Return the [x, y] coordinate for the center point of the cell that contains the specified text.  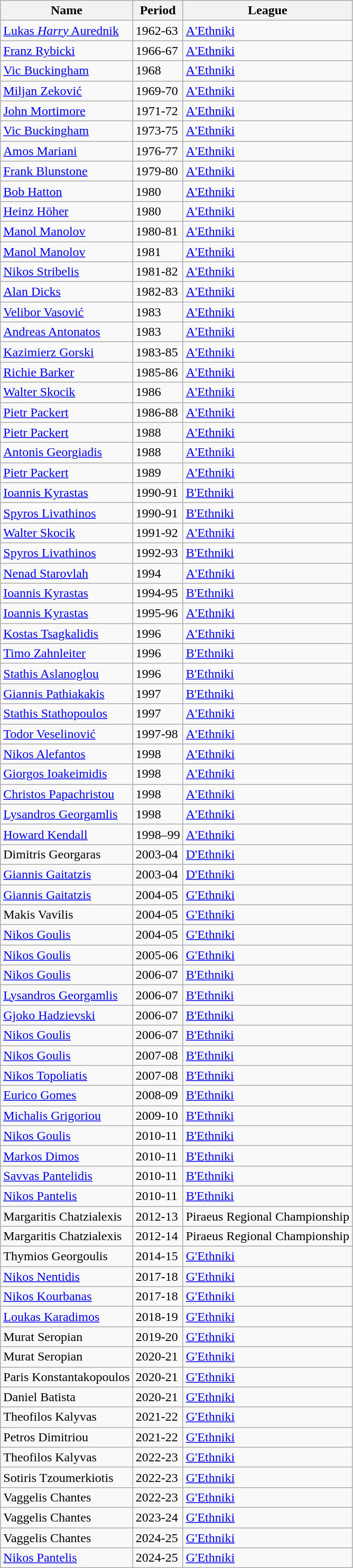
Antonis Georgiadis [67, 452]
Michalis Grigoriou [67, 1116]
Dimitris Georgaras [67, 854]
Nikos Nentidis [67, 1277]
1997-98 [157, 734]
Franz Rybicki [67, 51]
Todor Veselinović [67, 734]
1992-93 [157, 553]
1979-80 [157, 171]
Sotiris Tzoumerkiotis [67, 1477]
Heinz Höher [67, 211]
1969-70 [157, 91]
Kazimierz Gorski [67, 352]
Frank Blunstone [67, 171]
1980-81 [157, 231]
Howard Kendall [67, 834]
2014-15 [157, 1257]
1995-96 [157, 613]
1982-83 [157, 292]
1991-92 [157, 533]
Nikos Topoliatis [67, 1075]
Nikos Stribelis [67, 272]
Velibor Vasović [67, 312]
Gjoko Hadzievski [67, 1015]
1989 [157, 473]
1986 [157, 392]
Stathis Stathopoulos [67, 714]
1962-63 [157, 31]
1971-72 [157, 111]
Giannis Pathiakakis [67, 694]
1981-82 [157, 272]
Savvas Pantelidis [67, 1176]
Christos Papachristou [67, 794]
Period [157, 11]
Loukas Karadimos [67, 1317]
2012-13 [157, 1216]
Nenad Starovlah [67, 573]
2019-20 [157, 1337]
Nikos Alefantos [67, 754]
Thymios Georgoulis [67, 1257]
2023-24 [157, 1517]
1981 [157, 252]
Nikos Kourbanas [67, 1297]
2005-06 [157, 955]
Richie Barker [67, 372]
Daniel Batista [67, 1397]
1973-75 [157, 131]
2018-19 [157, 1317]
Bob Hatton [67, 191]
League [267, 11]
Eurico Gomes [67, 1095]
1976-77 [157, 151]
1994-95 [157, 593]
1966-67 [157, 51]
John Mortimore [67, 111]
2008-09 [157, 1095]
Timo Zahnleiter [67, 654]
1986-88 [157, 412]
Markos Dimos [67, 1156]
Alan Dicks [67, 292]
Andreas Antonatos [67, 332]
Paris Konstantakopoulos [67, 1377]
Amos Mariani [67, 151]
Makis Vavilis [67, 915]
Miljan Zeković [67, 91]
2009-10 [157, 1116]
1994 [157, 573]
1998–99 [157, 834]
Stathis Aslanoglou [67, 674]
1985-86 [157, 372]
Name [67, 11]
1983-85 [157, 352]
Petros Dimitriou [67, 1437]
Lukas Harry Aurednik [67, 31]
2012-14 [157, 1236]
Kostas Tsagkalidis [67, 634]
1968 [157, 71]
Giorgos Ioakeimidis [67, 774]
